Return (x, y) of the center of cell containing provided text 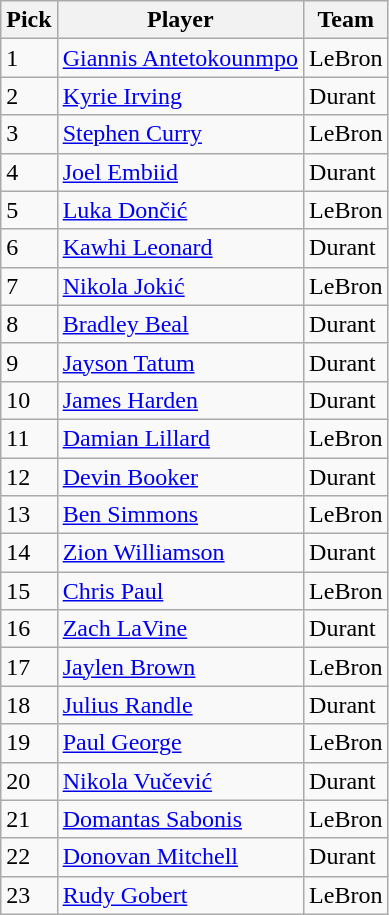
11 (29, 438)
5 (29, 210)
14 (29, 553)
18 (29, 705)
4 (29, 172)
Stephen Curry (180, 134)
Nikola Vučević (180, 781)
Chris Paul (180, 591)
1 (29, 58)
Domantas Sabonis (180, 819)
10 (29, 400)
Pick (29, 20)
Giannis Antetokounmpo (180, 58)
22 (29, 857)
19 (29, 743)
Jayson Tatum (180, 362)
7 (29, 286)
21 (29, 819)
2 (29, 96)
Luka Dončić (180, 210)
Kawhi Leonard (180, 248)
Joel Embiid (180, 172)
Ben Simmons (180, 515)
20 (29, 781)
12 (29, 477)
17 (29, 667)
Rudy Gobert (180, 895)
Damian Lillard (180, 438)
23 (29, 895)
16 (29, 629)
Paul George (180, 743)
Devin Booker (180, 477)
3 (29, 134)
9 (29, 362)
15 (29, 591)
James Harden (180, 400)
8 (29, 324)
6 (29, 248)
Jaylen Brown (180, 667)
Bradley Beal (180, 324)
13 (29, 515)
Donovan Mitchell (180, 857)
Zion Williamson (180, 553)
Kyrie Irving (180, 96)
Player (180, 20)
Julius Randle (180, 705)
Zach LaVine (180, 629)
Team (346, 20)
Nikola Jokić (180, 286)
